Extract the (x, y) coordinate from the center of the cell holding the provided text.  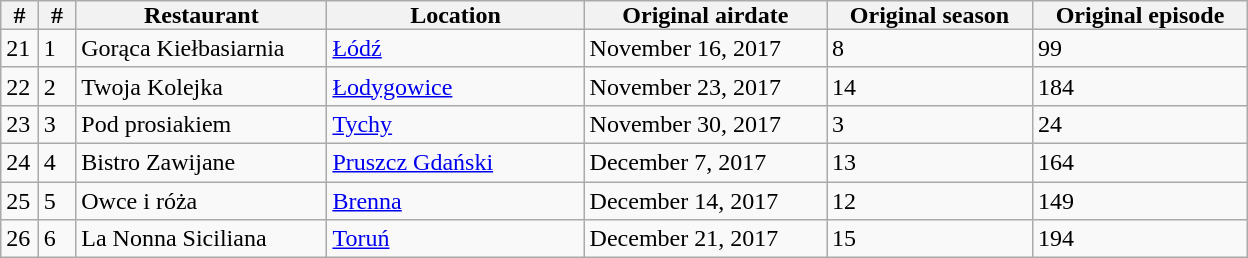
December 7, 2017 (705, 162)
5 (57, 201)
99 (1140, 48)
12 (930, 201)
Restaurant (202, 15)
23 (20, 124)
13 (930, 162)
Original episode (1140, 15)
Twoja Kolejka (202, 86)
November 30, 2017 (705, 124)
15 (930, 239)
Brenna (456, 201)
Original airdate (705, 15)
194 (1140, 239)
Gorąca Kiełbasiarnia (202, 48)
Toruń (456, 239)
Original season (930, 15)
November 23, 2017 (705, 86)
Pruszcz Gdański (456, 162)
La Nonna Siciliana (202, 239)
149 (1140, 201)
1 (57, 48)
December 21, 2017 (705, 239)
Bistro Zawijane (202, 162)
Tychy (456, 124)
Łódź (456, 48)
Łodygowice (456, 86)
26 (20, 239)
Pod prosiakiem (202, 124)
184 (1140, 86)
December 14, 2017 (705, 201)
2 (57, 86)
Owce i róża (202, 201)
21 (20, 48)
8 (930, 48)
Location (456, 15)
14 (930, 86)
22 (20, 86)
6 (57, 239)
164 (1140, 162)
4 (57, 162)
25 (20, 201)
November 16, 2017 (705, 48)
